Capture the cell that displays the provided text and extract its [X, Y] central coordinate. 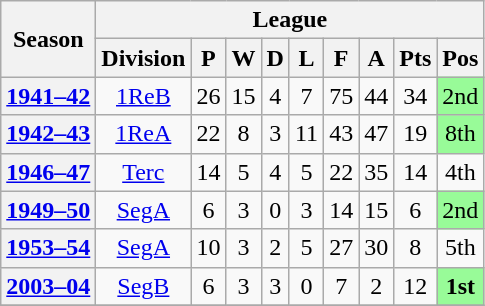
1st [460, 286]
SegB [144, 286]
8th [460, 134]
27 [342, 248]
44 [376, 96]
11 [306, 134]
1ReA [144, 134]
1946–47 [48, 172]
Pos [460, 58]
35 [376, 172]
10 [208, 248]
43 [342, 134]
30 [376, 248]
5th [460, 248]
1949–50 [48, 210]
1953–54 [48, 248]
19 [416, 134]
D [275, 58]
Season [48, 39]
P [208, 58]
4th [460, 172]
12 [416, 286]
Pts [416, 58]
1942–43 [48, 134]
75 [342, 96]
League [290, 20]
Terc [144, 172]
1941–42 [48, 96]
2003–04 [48, 286]
W [244, 58]
34 [416, 96]
F [342, 58]
L [306, 58]
1ReB [144, 96]
26 [208, 96]
47 [376, 134]
A [376, 58]
Division [144, 58]
